Scan for the cell matching the given text and deliver its [x, y] coordinate at center. 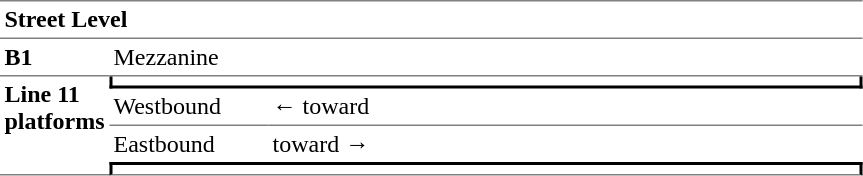
toward → [565, 144]
← toward [565, 107]
Eastbound [188, 144]
B1 [54, 58]
Westbound [188, 107]
Street Level [431, 20]
Mezzanine [486, 58]
Line 11 platforms [54, 126]
